Find where the given text appears and provide that cell's center as (x, y) coordinate. 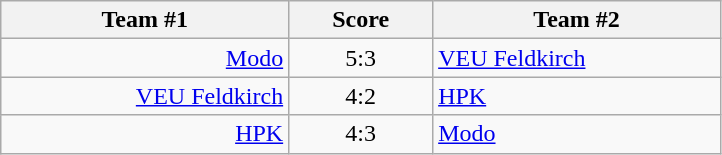
5:3 (361, 58)
Score (361, 20)
Team #2 (577, 20)
4:2 (361, 96)
Team #1 (145, 20)
4:3 (361, 134)
